From the cell containing the given text, extract its center point as [x, y] coordinate. 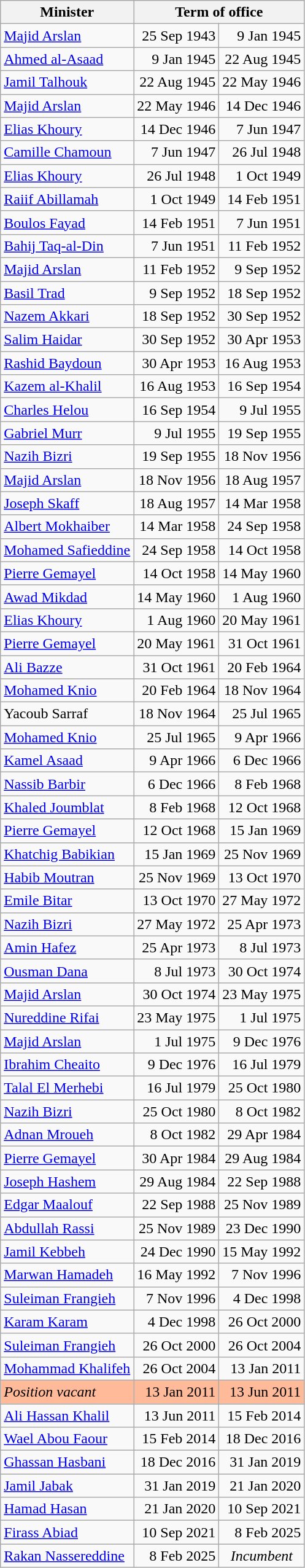
Nassib Barbir [68, 784]
Joseph Hashem [68, 1182]
Kamel Asaad [68, 761]
Ousman Dana [68, 971]
Mohamed Safieddine [68, 550]
Ibrahim Cheaito [68, 1065]
Position vacant [68, 1392]
Salim Haidar [68, 340]
Marwan Hamadeh [68, 1275]
Nazem Akkari [68, 316]
15 May 1992 [261, 1252]
Amin Hafez [68, 947]
Term of office [219, 12]
29 Apr 1984 [261, 1135]
Mohammad Khalifeh [68, 1368]
Habib Moutran [68, 877]
25 Sep 1943 [177, 36]
Ali Hassan Khalil [68, 1415]
16 May 1992 [177, 1275]
Ghassan Hasbani [68, 1462]
Edgar Maalouf [68, 1205]
Ahmed al-Asaad [68, 59]
Bahij Taq-al-Din [68, 246]
Rashid Baydoun [68, 363]
Emile Bitar [68, 901]
Jamil Talhouk [68, 82]
Basil Trad [68, 293]
Talal El Merhebi [68, 1088]
Jamil Jabak [68, 1486]
30 Apr 1984 [177, 1158]
Charles Helou [68, 410]
Ali Bazze [68, 667]
Rakan Nassereddine [68, 1556]
Firass Abiad [68, 1532]
Boulos Fayad [68, 222]
Joseph Skaff [68, 503]
Awad Mikdad [68, 597]
24 Dec 1990 [177, 1252]
Khaled Joumblat [68, 807]
Incumbent [261, 1556]
Gabriel Murr [68, 433]
Raiif Abillamah [68, 199]
Albert Mokhaiber [68, 527]
Adnan Mroueh [68, 1135]
Wael Abou Faour [68, 1439]
Karam Karam [68, 1322]
Kazem al-Khalil [68, 386]
Nureddine Rifai [68, 1017]
Camille Chamoun [68, 152]
Minister [68, 12]
Yacoub Sarraf [68, 714]
Abdullah Rassi [68, 1228]
Jamil Kebbeh [68, 1252]
Khatchig Babikian [68, 854]
23 Dec 1990 [261, 1228]
Hamad Hasan [68, 1509]
